Locate the cell with the specified text and output its [x, y] center coordinate. 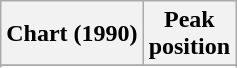
Chart (1990) [72, 34]
Peakposition [189, 34]
